Identify which cell holds the provided text, then report its (x, y) central coordinate. 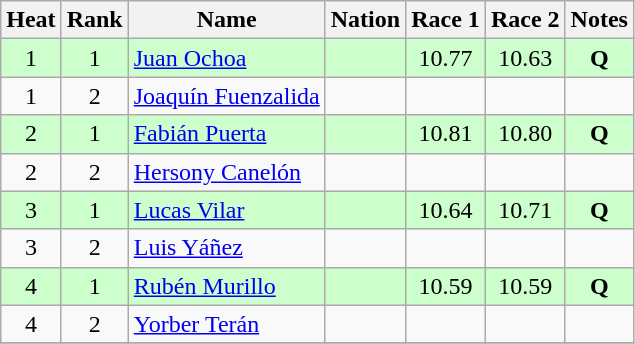
10.64 (446, 210)
Lucas Vilar (226, 210)
Fabián Puerta (226, 134)
Nation (365, 20)
Race 1 (446, 20)
Hersony Canelón (226, 172)
Name (226, 20)
Notes (599, 20)
Race 2 (525, 20)
Heat (31, 20)
10.77 (446, 58)
10.81 (446, 134)
10.80 (525, 134)
Rubén Murillo (226, 286)
Juan Ochoa (226, 58)
10.71 (525, 210)
Luis Yáñez (226, 248)
Yorber Terán (226, 324)
Rank (94, 20)
10.63 (525, 58)
Joaquín Fuenzalida (226, 96)
